Determine the (X, Y) coordinate at the center of the cell enclosing the given text.  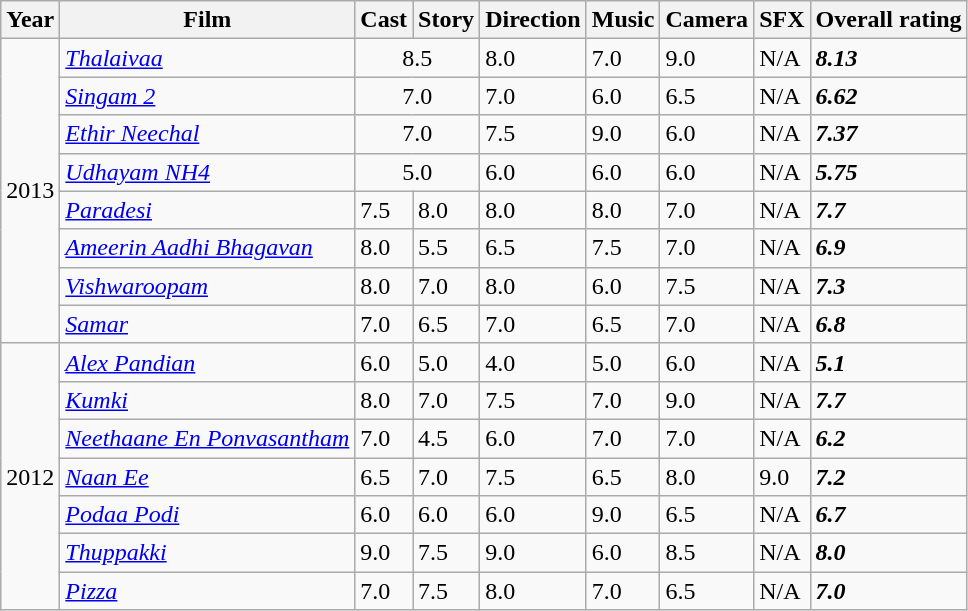
Camera (707, 20)
Paradesi (208, 210)
5.75 (888, 172)
5.5 (446, 248)
Ethir Neechal (208, 134)
6.7 (888, 515)
Thuppakki (208, 553)
Cast (384, 20)
Direction (534, 20)
SFX (782, 20)
Ameerin Aadhi Bhagavan (208, 248)
Naan Ee (208, 477)
7.37 (888, 134)
Alex Pandian (208, 362)
4.0 (534, 362)
6.62 (888, 96)
Film (208, 20)
2012 (30, 476)
Music (623, 20)
6.9 (888, 248)
6.2 (888, 438)
Podaa Podi (208, 515)
5.1 (888, 362)
Pizza (208, 591)
Overall rating (888, 20)
Samar (208, 324)
Year (30, 20)
6.8 (888, 324)
2013 (30, 191)
Thalaivaa (208, 58)
Singam 2 (208, 96)
Kumki (208, 400)
Udhayam NH4 (208, 172)
Vishwaroopam (208, 286)
Story (446, 20)
Neethaane En Ponvasantham (208, 438)
7.2 (888, 477)
8.13 (888, 58)
7.3 (888, 286)
4.5 (446, 438)
